From the cell containing the given text, extract its center point as (x, y) coordinate. 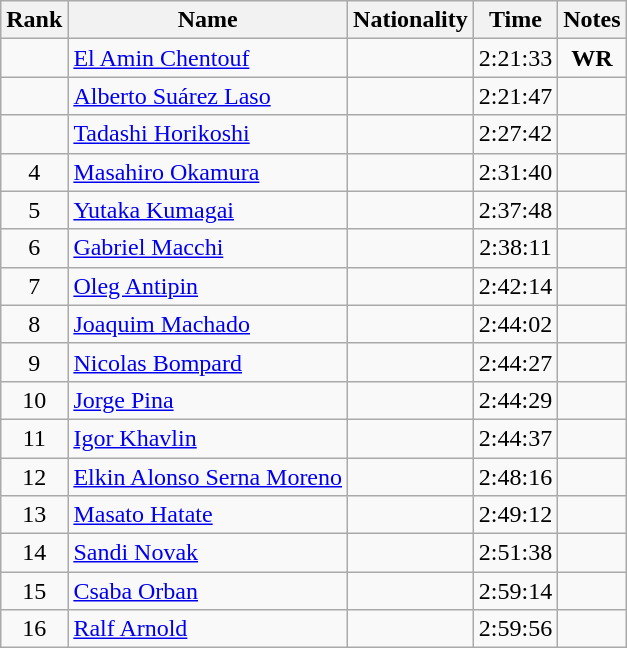
2:48:16 (515, 477)
16 (34, 629)
2:59:14 (515, 591)
12 (34, 477)
Tadashi Horikoshi (208, 134)
2:42:14 (515, 286)
2:31:40 (515, 172)
2:37:48 (515, 210)
2:49:12 (515, 515)
11 (34, 438)
Sandi Novak (208, 553)
Ralf Arnold (208, 629)
2:44:37 (515, 438)
Name (208, 20)
2:44:02 (515, 324)
2:44:27 (515, 362)
14 (34, 553)
Notes (592, 20)
2:44:29 (515, 400)
15 (34, 591)
6 (34, 248)
Time (515, 20)
El Amin Chentouf (208, 58)
Nicolas Bompard (208, 362)
Jorge Pina (208, 400)
Yutaka Kumagai (208, 210)
Elkin Alonso Serna Moreno (208, 477)
Gabriel Macchi (208, 248)
Nationality (411, 20)
8 (34, 324)
Csaba Orban (208, 591)
13 (34, 515)
Alberto Suárez Laso (208, 96)
10 (34, 400)
Oleg Antipin (208, 286)
2:51:38 (515, 553)
Igor Khavlin (208, 438)
7 (34, 286)
Rank (34, 20)
Joaquim Machado (208, 324)
2:21:33 (515, 58)
2:59:56 (515, 629)
9 (34, 362)
2:21:47 (515, 96)
2:27:42 (515, 134)
Masato Hatate (208, 515)
2:38:11 (515, 248)
5 (34, 210)
WR (592, 58)
4 (34, 172)
Masahiro Okamura (208, 172)
